Locate the cell with the specified text and output its [x, y] center coordinate. 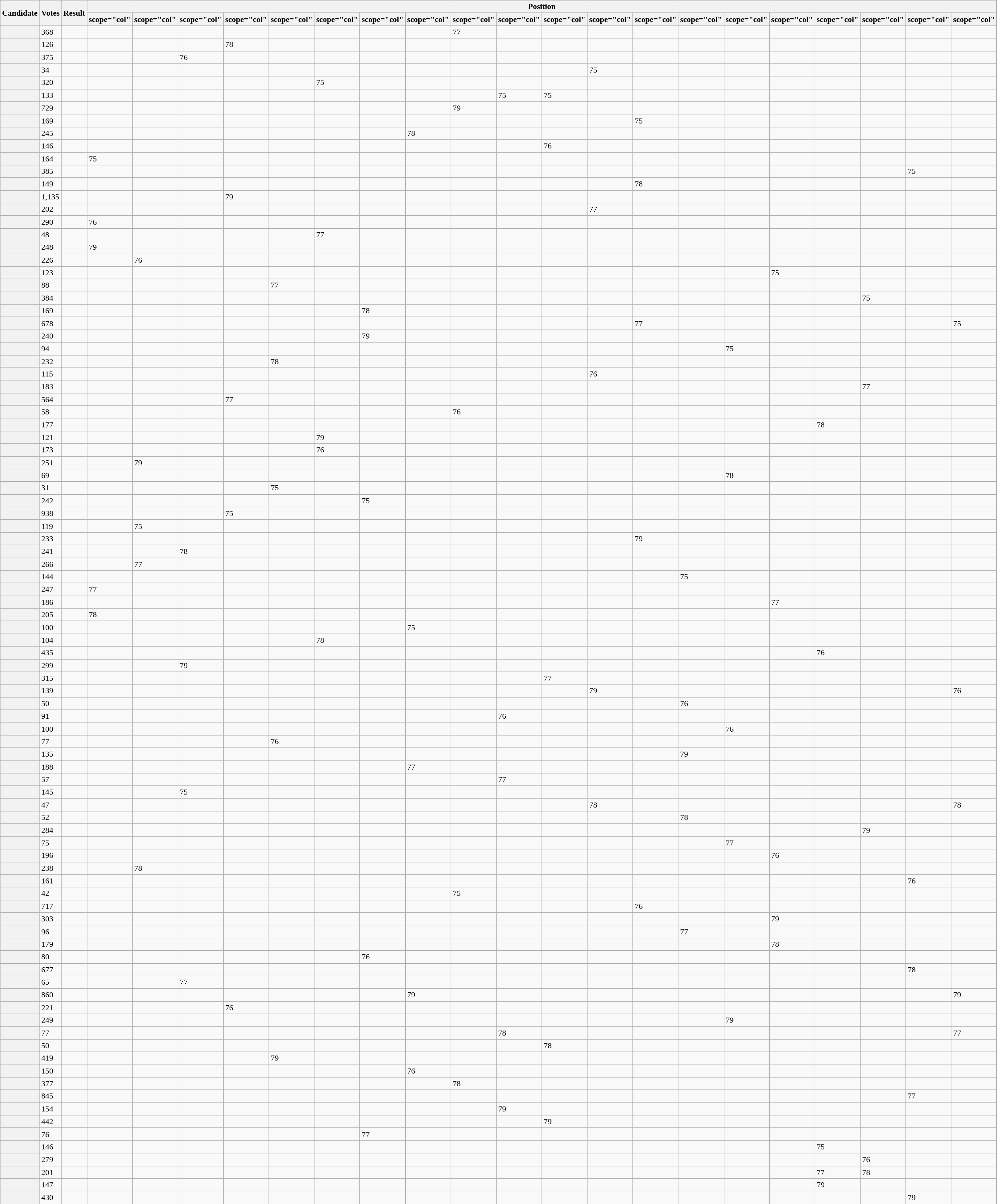
34 [50, 70]
186 [50, 602]
201 [50, 1172]
299 [50, 665]
96 [50, 931]
104 [50, 640]
94 [50, 349]
938 [50, 513]
Votes [50, 13]
154 [50, 1109]
88 [50, 285]
65 [50, 982]
48 [50, 235]
442 [50, 1121]
315 [50, 678]
233 [50, 539]
42 [50, 893]
430 [50, 1198]
Position [542, 7]
1,135 [50, 197]
221 [50, 1008]
279 [50, 1159]
139 [50, 691]
375 [50, 57]
242 [50, 501]
58 [50, 412]
149 [50, 184]
119 [50, 526]
173 [50, 450]
240 [50, 336]
247 [50, 590]
368 [50, 32]
205 [50, 615]
435 [50, 653]
177 [50, 425]
385 [50, 171]
196 [50, 855]
164 [50, 159]
188 [50, 767]
251 [50, 463]
47 [50, 805]
145 [50, 792]
91 [50, 716]
245 [50, 133]
860 [50, 995]
238 [50, 868]
677 [50, 970]
564 [50, 399]
Candidate [20, 13]
202 [50, 209]
226 [50, 260]
52 [50, 818]
126 [50, 45]
183 [50, 387]
147 [50, 1185]
121 [50, 437]
290 [50, 222]
Result [74, 13]
133 [50, 95]
241 [50, 551]
69 [50, 475]
284 [50, 830]
384 [50, 298]
135 [50, 754]
717 [50, 906]
249 [50, 1020]
57 [50, 780]
150 [50, 1071]
179 [50, 944]
729 [50, 108]
320 [50, 83]
232 [50, 361]
419 [50, 1058]
377 [50, 1084]
248 [50, 247]
266 [50, 564]
161 [50, 881]
123 [50, 273]
80 [50, 957]
144 [50, 577]
678 [50, 323]
845 [50, 1096]
303 [50, 919]
31 [50, 488]
115 [50, 374]
